Extract the [x, y] coordinate from the center of the cell holding the provided text.  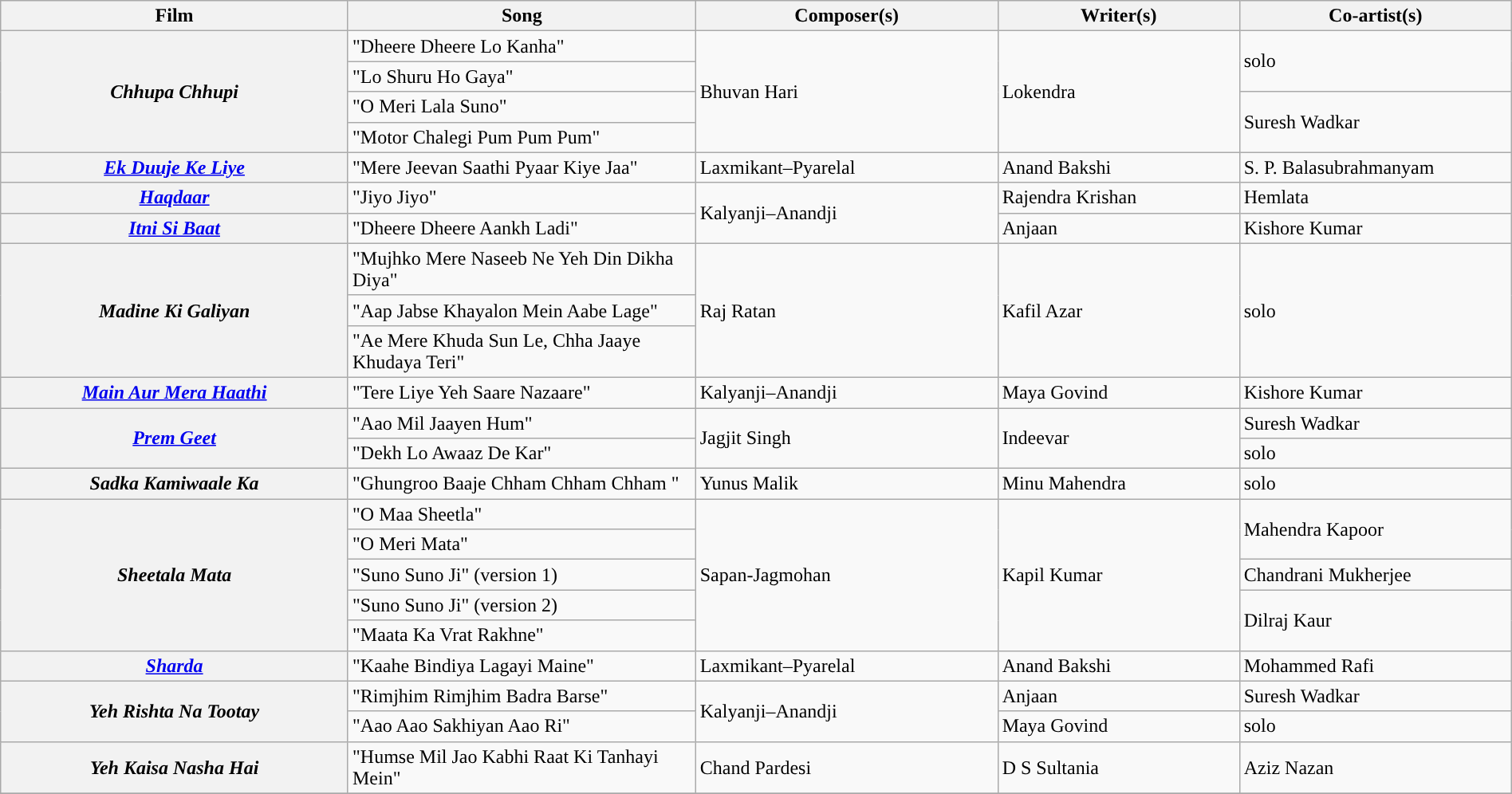
Composer(s) [847, 16]
Kafil Azar [1118, 310]
D S Sultania [1118, 767]
"Mujhko Mere Naseeb Ne Yeh Din Dikha Diya" [522, 269]
Writer(s) [1118, 16]
"Lo Shuru Ho Gaya" [522, 77]
"Dheere Dheere Aankh Ladi" [522, 228]
Minu Mahendra [1118, 484]
"Aao Mil Jaayen Hum" [522, 423]
"Mere Jeevan Saathi Pyaar Kiye Jaa" [522, 167]
Chhupa Chhupi [175, 92]
"Jiyo Jiyo" [522, 198]
Film [175, 16]
"Humse Mil Jao Kabhi Raat Ki Tanhayi Mein" [522, 767]
"O Maa Sheetla" [522, 514]
"Ghungroo Baaje Chham Chham Chham " [522, 484]
Yeh Kaisa Nasha Hai [175, 767]
Indeevar [1118, 438]
"Aao Aao Sakhiyan Aao Ri" [522, 726]
Haqdaar [175, 198]
Chand Pardesi [847, 767]
"O Meri Lala Suno" [522, 107]
Kapil Kumar [1118, 575]
Dilraj Kaur [1375, 620]
"Motor Chalegi Pum Pum Pum" [522, 137]
Madine Ki Galiyan [175, 310]
Mohammed Rafi [1375, 666]
Yunus Malik [847, 484]
"Dheere Dheere Lo Kanha" [522, 46]
Sharda [175, 666]
"Tere Liye Yeh Saare Nazaare" [522, 392]
"Suno Suno Ji" (version 1) [522, 575]
"Kaahe Bindiya Lagayi Maine" [522, 666]
Sadka Kamiwaale Ka [175, 484]
"O Meri Mata" [522, 544]
"Maata Ka Vrat Rakhne" [522, 635]
Hemlata [1375, 198]
Jagjit Singh [847, 438]
Yeh Rishta Na Tootay [175, 711]
Rajendra Krishan [1118, 198]
Co-artist(s) [1375, 16]
Sapan-Jagmohan [847, 575]
Itni Si Baat [175, 228]
"Dekh Lo Awaaz De Kar" [522, 454]
Aziz Nazan [1375, 767]
Sheetala Mata [175, 575]
Raj Ratan [847, 310]
Bhuvan Hari [847, 92]
Prem Geet [175, 438]
Mahendra Kapoor [1375, 529]
Ek Duuje Ke Liye [175, 167]
"Suno Suno Ji" (version 2) [522, 605]
"Rimjhim Rimjhim Badra Barse" [522, 696]
"Ae Mere Khuda Sun Le, Chha Jaaye Khudaya Teri" [522, 351]
Chandrani Mukherjee [1375, 575]
Main Aur Mera Haathi [175, 392]
S. P. Balasubrahmanyam [1375, 167]
Song [522, 16]
Lokendra [1118, 92]
"Aap Jabse Khayalon Mein Aabe Lage" [522, 310]
